From the cell containing the given text, extract its center point as (X, Y) coordinate. 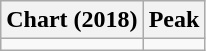
Peak (174, 20)
Chart (2018) (72, 20)
